Provide the [x, y] coordinate of the cell's center where the given text is located.  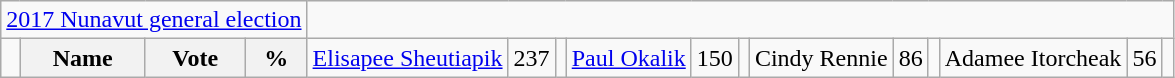
Vote [195, 58]
Cindy Rennie [821, 58]
150 [714, 58]
% [276, 58]
Elisapee Sheutiapik [408, 58]
86 [910, 58]
Adamee Itorcheak [1033, 58]
237 [532, 58]
56 [1144, 58]
Paul Okalik [628, 58]
Name [82, 58]
2017 Nunavut general election [154, 20]
